Pinpoint the cell where the given text exists, returning its [X, Y] midpoint coordinate. 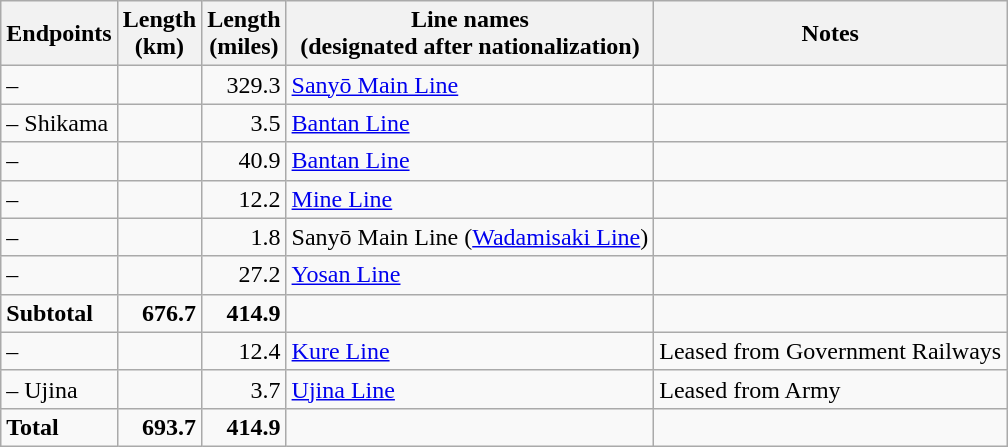
12.2 [244, 199]
3.7 [244, 389]
– Ujina [59, 389]
Leased from Government Railways [830, 351]
Sanyō Main Line (Wadamisaki Line) [470, 237]
676.7 [159, 313]
Endpoints [59, 34]
Subtotal [59, 313]
Sanyō Main Line [470, 85]
Notes [830, 34]
329.3 [244, 85]
27.2 [244, 275]
Length(km) [159, 34]
693.7 [159, 427]
Kure Line [470, 351]
Yosan Line [470, 275]
40.9 [244, 161]
3.5 [244, 123]
– Shikama [59, 123]
Leased from Army [830, 389]
12.4 [244, 351]
Total [59, 427]
Mine Line [470, 199]
1.8 [244, 237]
Line names(designated after nationalization) [470, 34]
Length(miles) [244, 34]
Ujina Line [470, 389]
